Pinpoint the cell where the given text exists, returning its (X, Y) midpoint coordinate. 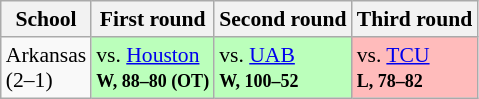
vs. TCUL, 78–82 (415, 68)
vs. UABW, 100–52 (283, 68)
Third round (415, 19)
Arkansas(2–1) (46, 68)
Second round (283, 19)
vs. HoustonW, 88–80 (OT) (152, 68)
School (46, 19)
First round (152, 19)
